Provide the [X, Y] coordinate of the cell's center where the given text is located.  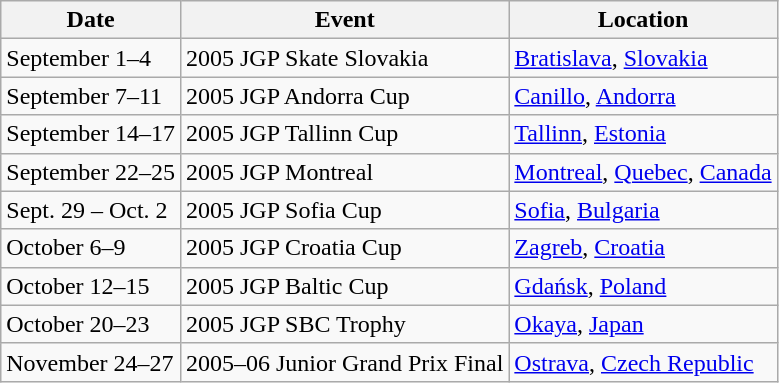
September 14–17 [91, 134]
Montreal, Quebec, Canada [643, 172]
2005 JGP SBC Trophy [344, 324]
Ostrava, Czech Republic [643, 362]
2005 JGP Tallinn Cup [344, 134]
September 1–4 [91, 58]
2005 JGP Skate Slovakia [344, 58]
Event [344, 20]
September 7–11 [91, 96]
October 6–9 [91, 248]
Sofia, Bulgaria [643, 210]
October 12–15 [91, 286]
November 24–27 [91, 362]
October 20–23 [91, 324]
2005 JGP Sofia Cup [344, 210]
2005 JGP Andorra Cup [344, 96]
2005 JGP Croatia Cup [344, 248]
Zagreb, Croatia [643, 248]
Tallinn, Estonia [643, 134]
Gdańsk, Poland [643, 286]
2005 JGP Montreal [344, 172]
2005 JGP Baltic Cup [344, 286]
2005–06 Junior Grand Prix Final [344, 362]
Date [91, 20]
September 22–25 [91, 172]
Location [643, 20]
Bratislava, Slovakia [643, 58]
Okaya, Japan [643, 324]
Canillo, Andorra [643, 96]
Sept. 29 – Oct. 2 [91, 210]
